Detect which cell encompasses the target text, then output its (X, Y) center coordinate. 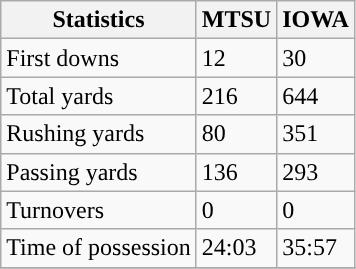
30 (316, 58)
12 (236, 58)
24:03 (236, 248)
Turnovers (99, 210)
644 (316, 96)
IOWA (316, 20)
Time of possession (99, 248)
Rushing yards (99, 134)
351 (316, 134)
Total yards (99, 96)
MTSU (236, 20)
Statistics (99, 20)
80 (236, 134)
35:57 (316, 248)
216 (236, 96)
293 (316, 172)
136 (236, 172)
Passing yards (99, 172)
First downs (99, 58)
